Return [X, Y] of the center of cell containing provided text 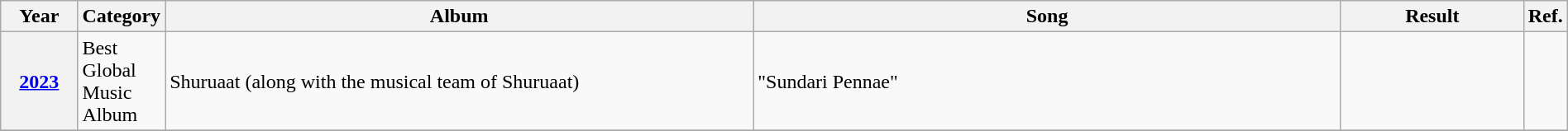
Ref. [1545, 16]
Result [1432, 16]
2023 [40, 81]
Shuruaat (along with the musical team of Shuruaat) [460, 81]
Best Global Music Album [122, 81]
Album [460, 16]
Category [122, 16]
Song [1047, 16]
Year [40, 16]
"Sundari Pennae" [1047, 81]
